Identify which cell holds the provided text, then report its [X, Y] central coordinate. 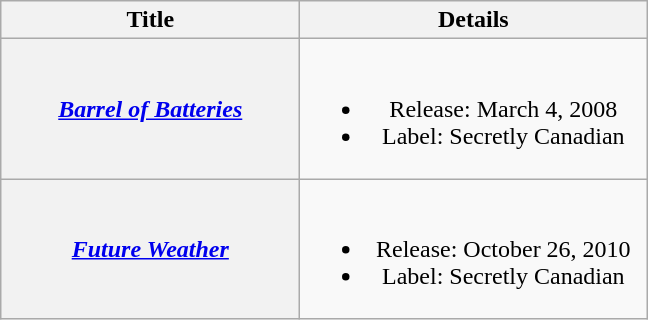
Details [474, 20]
Release: October 26, 2010Label: Secretly Canadian [474, 249]
Release: March 4, 2008Label: Secretly Canadian [474, 109]
Barrel of Batteries [150, 109]
Title [150, 20]
Future Weather [150, 249]
